Pinpoint the cell where the given text exists, returning its [X, Y] midpoint coordinate. 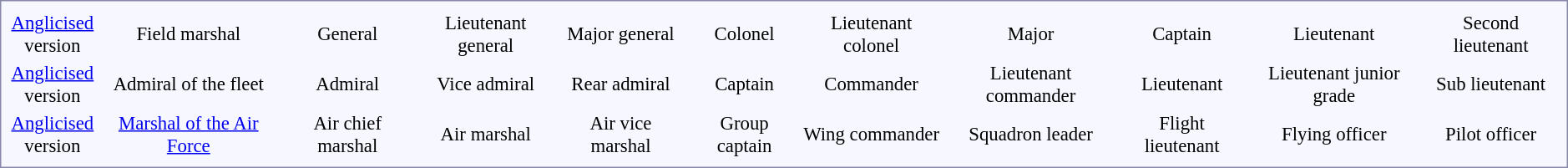
Admiral of the fleet [189, 84]
Lieutenant colonel [872, 33]
Major [1030, 33]
Colonel [745, 33]
Sub lieutenant [1491, 84]
General [347, 33]
Flight lieutenant [1182, 134]
Admiral [347, 84]
Marshal of the Air Force [189, 134]
Major general [621, 33]
Squadron leader [1030, 134]
Commander [872, 84]
Air vice marshal [621, 134]
Air marshal [486, 134]
Lieutenant junior grade [1334, 84]
Air chief marshal [347, 134]
Group captain [745, 134]
Field marshal [189, 33]
Lieutenant commander [1030, 84]
Flying officer [1334, 134]
Rear admiral [621, 84]
Second lieutenant [1491, 33]
Pilot officer [1491, 134]
Lieutenant general [486, 33]
Wing commander [872, 134]
Vice admiral [486, 84]
